Return the [x, y] coordinate for the center point of the cell that contains the specified text.  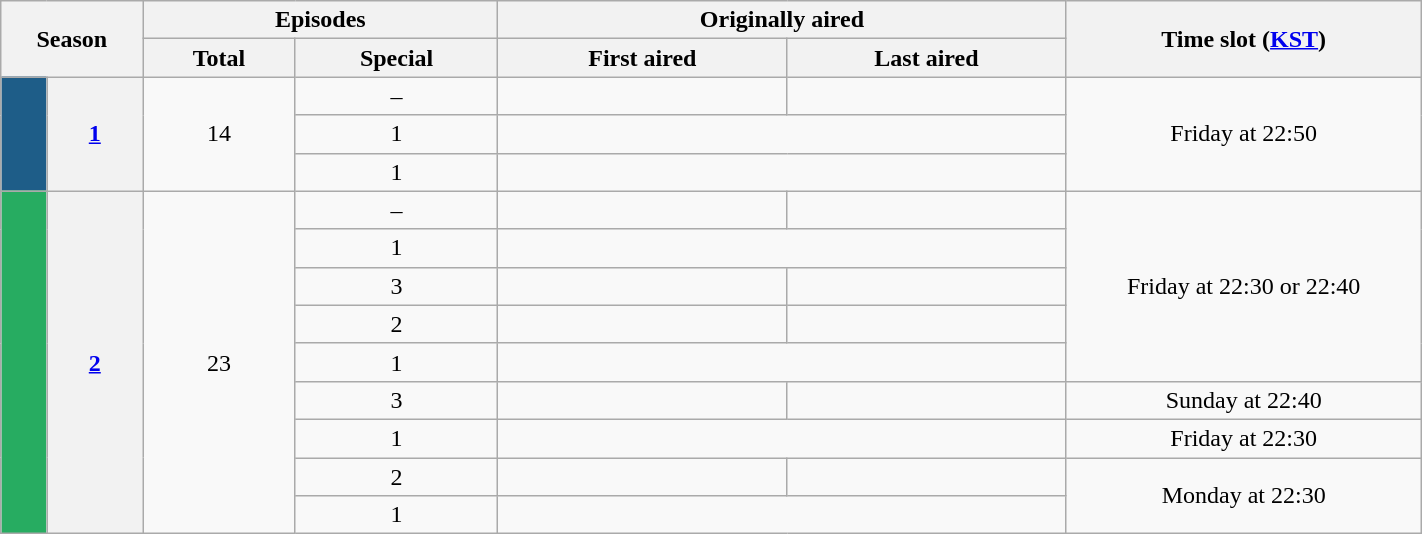
14 [220, 134]
Friday at 22:30 [1244, 438]
First aired [642, 58]
Total [220, 58]
Season [72, 39]
23 [220, 362]
Time slot (KST) [1244, 39]
Special [396, 58]
Episodes [320, 20]
Sunday at 22:40 [1244, 400]
Originally aired [782, 20]
Friday at 22:50 [1244, 134]
Monday at 22:30 [1244, 496]
Last aired [926, 58]
Friday at 22:30 or 22:40 [1244, 286]
